Return (x, y) of the center of cell containing provided text 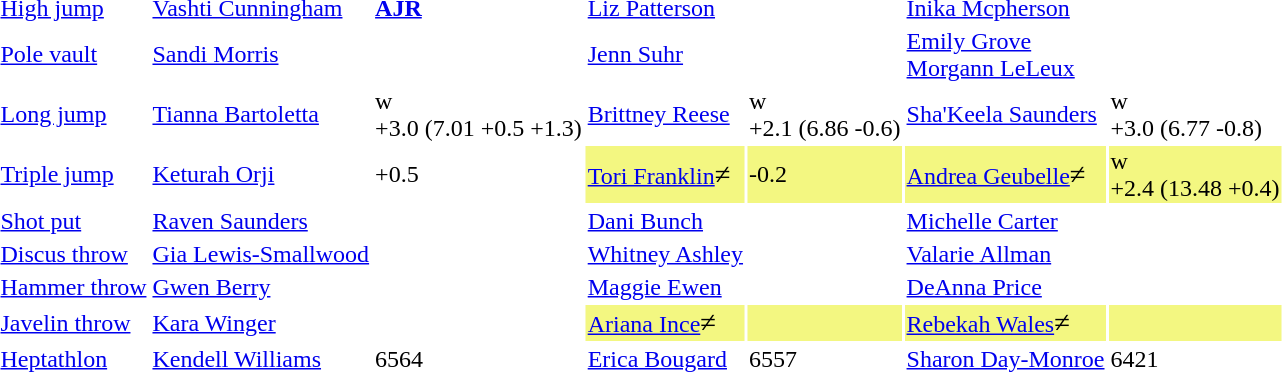
Gwen Berry (261, 287)
Valarie Allman (1006, 254)
Dani Bunch (665, 221)
Tianna Bartoletta (261, 114)
Whitney Ashley (665, 254)
Ariana Ince≠ (665, 323)
Andrea Geubelle≠ (1006, 174)
w+3.0 (7.01 +0.5 +1.3) (479, 114)
Kara Winger (261, 323)
Brittney Reese (665, 114)
Raven Saunders (261, 221)
Jenn Suhr (665, 54)
DeAnna Price (1006, 287)
Tori Franklin≠ (665, 174)
Rebekah Wales≠ (1006, 323)
w+3.0 (6.77 -0.8) (1195, 114)
w+2.4 (13.48 +0.4) (1195, 174)
-0.2 (826, 174)
+0.5 (479, 174)
Sandi Morris (261, 54)
Sha'Keela Saunders (1006, 114)
Michelle Carter (1006, 221)
w+2.1 (6.86 -0.6) (826, 114)
Keturah Orji (261, 174)
Maggie Ewen (665, 287)
Gia Lewis-Smallwood (261, 254)
Emily GroveMorgann LeLeux (1006, 54)
